Return the [x, y] coordinate for the center point of the cell that contains the specified text.  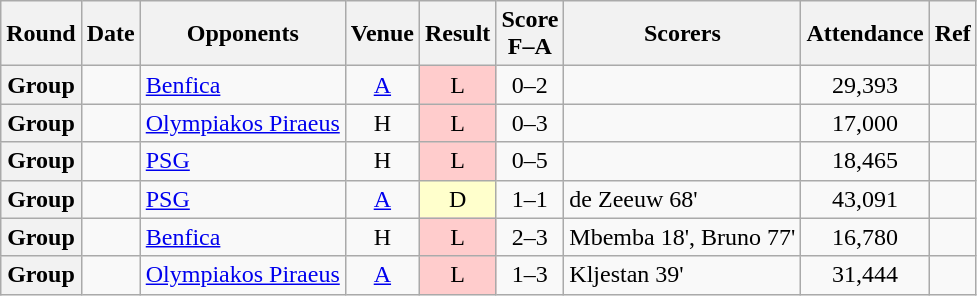
0–5 [530, 161]
16,780 [865, 237]
D [457, 199]
Round [41, 34]
0–2 [530, 85]
2–3 [530, 237]
Venue [382, 34]
1–1 [530, 199]
Scorers [682, 34]
31,444 [865, 275]
0–3 [530, 123]
Date [110, 34]
Result [457, 34]
Opponents [242, 34]
Mbemba 18', Bruno 77' [682, 237]
18,465 [865, 161]
Ref [952, 34]
ScoreF–A [530, 34]
Kljestan 39' [682, 275]
1–3 [530, 275]
17,000 [865, 123]
de Zeeuw 68' [682, 199]
Attendance [865, 34]
29,393 [865, 85]
43,091 [865, 199]
